Provide the [x, y] coordinate of the cell's center where the given text is located.  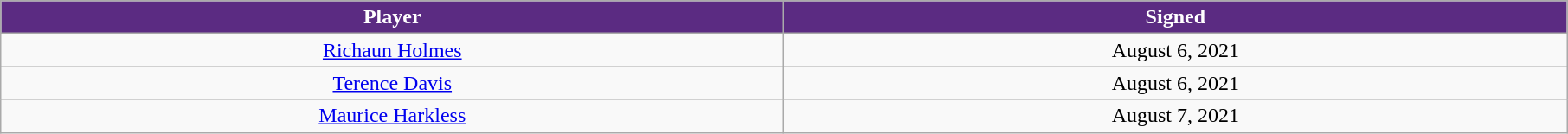
August 7, 2021 [1175, 116]
Terence Davis [393, 83]
Maurice Harkless [393, 116]
Signed [1175, 17]
Richaun Holmes [393, 50]
Player [393, 17]
